Extract the [x, y] coordinate from the center of the cell holding the provided text.  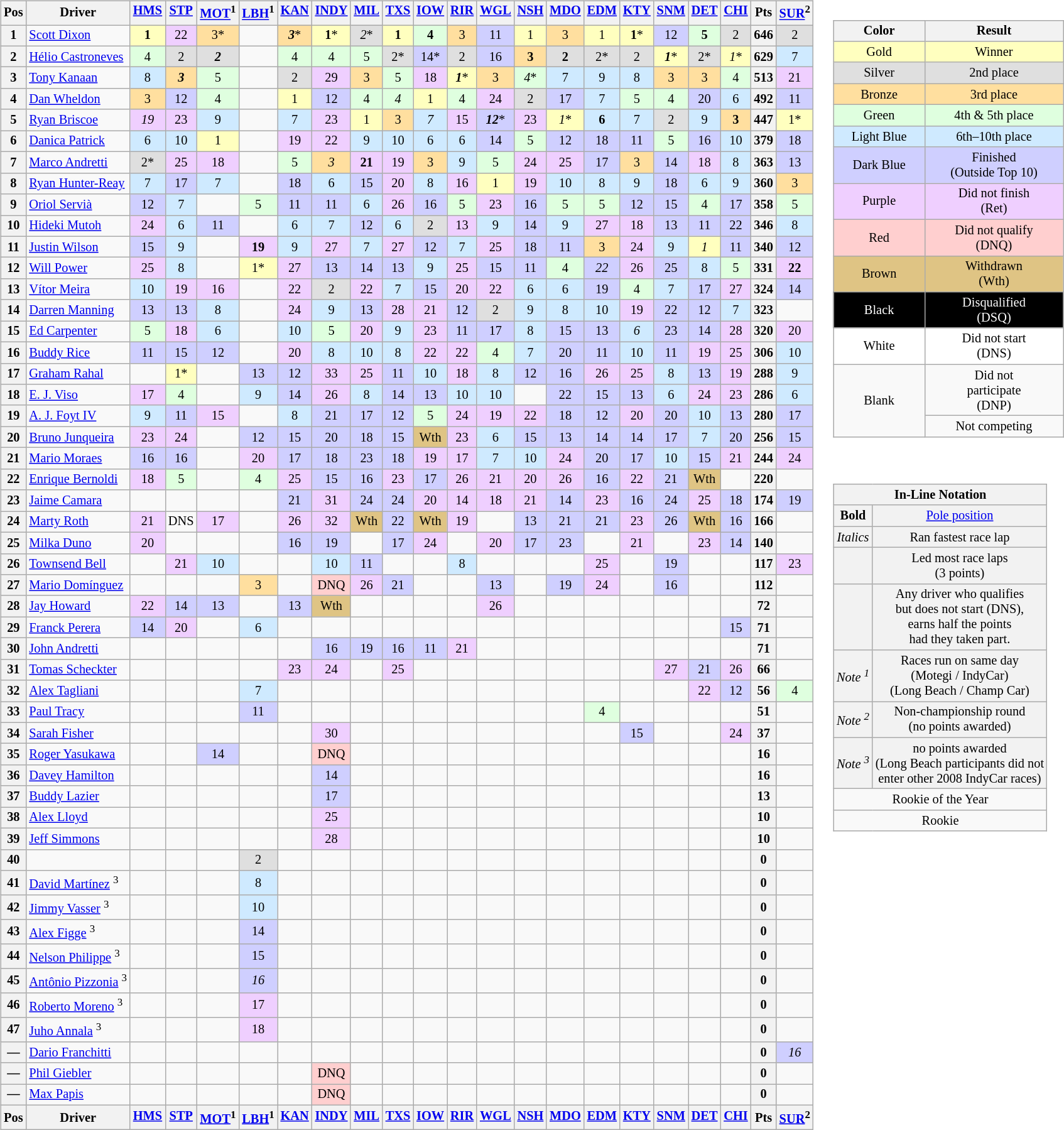
Races run on same day(Motegi / IndyCar)(Long Beach / Champ Car) [960, 676]
Black [879, 310]
363 [764, 163]
Hideki Mutoh [78, 225]
Color [879, 31]
Dark Blue [879, 165]
John Andretti [78, 649]
Led most race laps(3 points) [960, 566]
Will Power [78, 268]
Did not qualify(DNQ) [994, 237]
38 [13, 818]
Did notparticipate(DNP) [994, 390]
140 [764, 543]
Sarah Fisher [78, 733]
Did not start(DNS) [994, 346]
Ed Carpenter [78, 332]
Nelson Philippe 3 [78, 956]
45 [13, 981]
513 [764, 78]
Roger Yasukawa [78, 754]
White [879, 346]
Buddy Rice [78, 352]
Juho Annala 3 [78, 1030]
Townsend Bell [78, 564]
323 [764, 310]
331 [764, 268]
256 [764, 437]
34 [13, 733]
Oriol Servià [78, 205]
Alex Tagliani [78, 691]
646 [764, 36]
629 [764, 57]
280 [764, 416]
Ran fastest race lap [960, 537]
51 [764, 712]
43 [13, 932]
Roberto Moreno 3 [78, 1005]
Blank [879, 401]
46 [13, 1005]
306 [764, 352]
360 [764, 183]
Ryan Hunter-Reay [78, 183]
6th–10th place [994, 136]
Green [879, 116]
346 [764, 225]
Dan Wheldon [78, 99]
3rd place [994, 94]
35 [13, 754]
Paul Tracy [78, 712]
Hélio Castroneves [78, 57]
492 [764, 99]
40 [13, 860]
Any driver who qualifiesbut does not start (DNS),earns half the pointshad they taken part. [960, 617]
Darren Manning [78, 310]
Gold [879, 52]
Not competing [994, 426]
166 [764, 522]
44 [13, 956]
Ryan Briscoe [78, 120]
Marco Andretti [78, 163]
Purple [879, 202]
A. J. Foyt IV [78, 416]
36 [13, 776]
Jay Howard [78, 606]
Rookie [940, 821]
Winner [994, 52]
Alex Figge 3 [78, 932]
Jimmy Vasser 3 [78, 907]
Italics [853, 537]
Franck Perera [78, 627]
Mario Moraes [78, 459]
358 [764, 205]
14* [430, 57]
Light Blue [879, 136]
2nd place [994, 73]
Silver [879, 73]
72 [764, 606]
Finished(Outside Top 10) [994, 165]
Note 3 [853, 763]
Mario Domínguez [78, 585]
Jeff Simmons [78, 839]
Antônio Pizzonia 3 [78, 981]
Bold [853, 516]
Bruno Junqueira [78, 437]
Graham Rahal [78, 374]
112 [764, 585]
220 [764, 479]
39 [13, 839]
Davey Hamilton [78, 776]
42 [13, 907]
Marty Roth [78, 522]
Jaime Camara [78, 501]
324 [764, 289]
Brown [879, 274]
Phil Giebler [78, 1073]
Non-championship round(no points awarded) [960, 720]
Alex Lloyd [78, 818]
Vítor Meira [78, 289]
41 [13, 883]
Max Papis [78, 1095]
12* [496, 120]
286 [764, 395]
In-Line Notation [940, 495]
Withdrawn(Wth) [994, 274]
Note 2 [853, 720]
Scott Dixon [78, 36]
66 [764, 670]
Dario Franchitti [78, 1053]
Tomas Scheckter [78, 670]
Did not finish(Ret) [994, 202]
Note 1 [853, 676]
117 [764, 564]
DNS [181, 522]
Buddy Lazier [78, 796]
288 [764, 374]
no points awarded(Long Beach participants did notenter other 2008 IndyCar races) [960, 763]
Danica Patrick [78, 141]
E. J. Viso [78, 395]
174 [764, 501]
Rookie of the Year [940, 800]
447 [764, 120]
379 [764, 141]
Disqualified(DSQ) [994, 310]
Justin Wilson [78, 247]
David Martínez 3 [78, 883]
4th & 5th place [994, 116]
Milka Duno [78, 543]
340 [764, 247]
4* [531, 78]
Bronze [879, 94]
244 [764, 459]
Enrique Bernoldi [78, 479]
56 [764, 691]
Red [879, 237]
47 [13, 1030]
320 [764, 332]
Result [994, 31]
Pole position [960, 516]
Tony Kanaan [78, 78]
